Output the (x, y) coordinate of the center of the cell containing the given text.  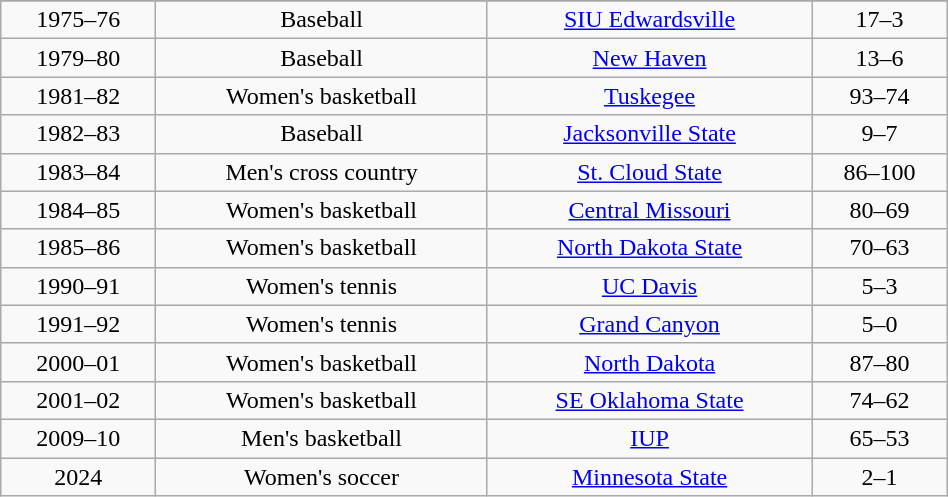
1991–92 (78, 324)
93–74 (880, 96)
North Dakota State (649, 248)
Tuskegee (649, 96)
9–7 (880, 134)
2024 (78, 477)
2009–10 (78, 438)
Grand Canyon (649, 324)
1982–83 (78, 134)
17–3 (880, 20)
Men's basketball (322, 438)
5–3 (880, 286)
2001–02 (78, 400)
1990–91 (78, 286)
Jacksonville State (649, 134)
SE Oklahoma State (649, 400)
1975–76 (78, 20)
St. Cloud State (649, 172)
1984–85 (78, 210)
1979–80 (78, 58)
UC Davis (649, 286)
SIU Edwardsville (649, 20)
North Dakota (649, 362)
13–6 (880, 58)
Minnesota State (649, 477)
2–1 (880, 477)
1981–82 (78, 96)
2000–01 (78, 362)
New Haven (649, 58)
70–63 (880, 248)
87–80 (880, 362)
74–62 (880, 400)
65–53 (880, 438)
86–100 (880, 172)
Women's soccer (322, 477)
Central Missouri (649, 210)
5–0 (880, 324)
Men's cross country (322, 172)
IUP (649, 438)
1983–84 (78, 172)
80–69 (880, 210)
1985–86 (78, 248)
